Capture the cell that displays the provided text and extract its (x, y) central coordinate. 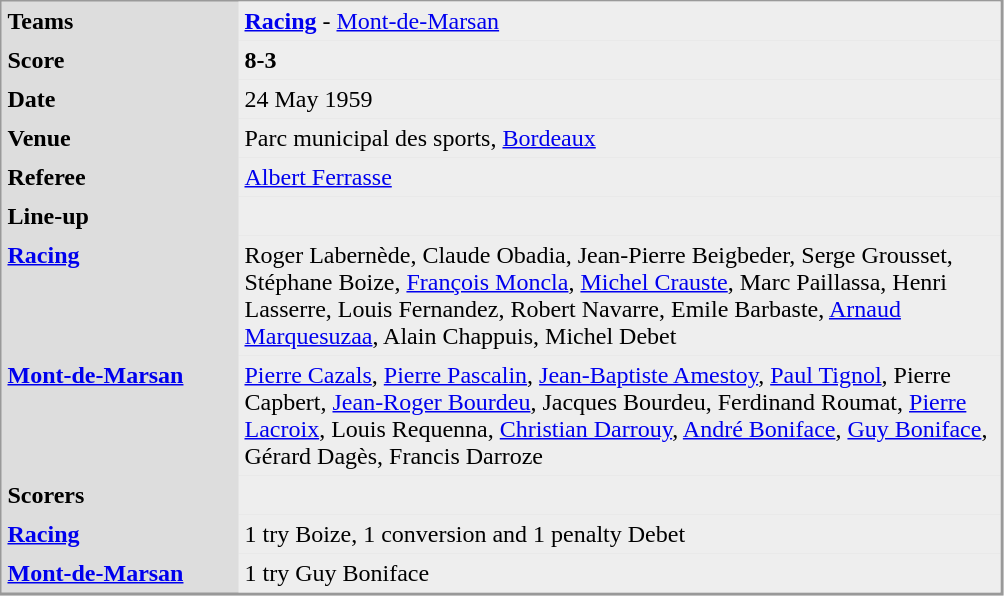
Racing - Mont-de-Marsan (619, 22)
1 try Boize, 1 conversion and 1 penalty Debet (619, 534)
Scorers (120, 496)
Referee (120, 178)
Parc municipal des sports, Bordeaux (619, 138)
Albert Ferrasse (619, 178)
Teams (120, 22)
Line-up (120, 216)
Score (120, 60)
Venue (120, 138)
Date (120, 100)
1 try Guy Boniface (619, 574)
8-3 (619, 60)
24 May 1959 (619, 100)
